Return the [X, Y] coordinate for the center point of the cell that contains the specified text.  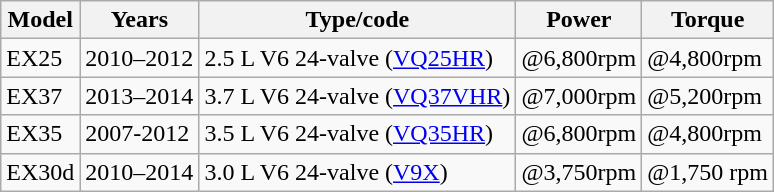
EX30d [40, 172]
@5,200rpm [708, 96]
Type/code [358, 20]
3.5 L V6 24-valve (VQ35HR) [358, 134]
2010–2014 [140, 172]
3.7 L V6 24-valve (VQ37VHR) [358, 96]
EX35 [40, 134]
EX25 [40, 58]
2013–2014 [140, 96]
Years [140, 20]
2010–2012 [140, 58]
@1,750 rpm [708, 172]
Torque [708, 20]
EX37 [40, 96]
3.0 L V6 24-valve (V9X) [358, 172]
Power [579, 20]
2.5 L V6 24-valve (VQ25HR) [358, 58]
2007-2012 [140, 134]
@7,000rpm [579, 96]
Model [40, 20]
@3,750rpm [579, 172]
